Determine the [x, y] coordinate at the center of the cell enclosing the given text.  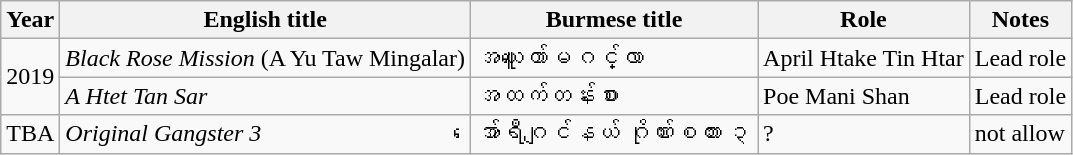
Poe Mani Shan [864, 96]
Role [864, 20]
Burmese title [614, 20]
2019 [30, 77]
English title [266, 20]
Notes [1020, 20]
အော်ရီဂျင်နယ် ဂိုဏ်းစတား ၃ [614, 134]
? [864, 134]
April Htake Tin Htar [864, 58]
A Htet Tan Sar [266, 96]
Original Gangster 3 [266, 134]
TBA [30, 134]
အထက်တန်းစား [614, 96]
not allow [1020, 134]
Year [30, 20]
Black Rose Mission (A Yu Taw Mingalar) [266, 58]
အယူတော်မင်္ဂလာ [614, 58]
